Extract the [x, y] coordinate from the center of the cell holding the provided text.  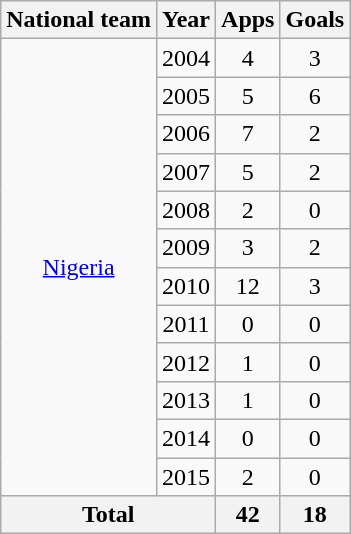
12 [248, 286]
2009 [186, 248]
2008 [186, 210]
7 [248, 134]
2005 [186, 96]
2012 [186, 362]
2010 [186, 286]
18 [315, 515]
2011 [186, 324]
Goals [315, 20]
Nigeria [79, 268]
Total [108, 515]
Year [186, 20]
6 [315, 96]
National team [79, 20]
2015 [186, 477]
Apps [248, 20]
2006 [186, 134]
2013 [186, 400]
2007 [186, 172]
42 [248, 515]
2004 [186, 58]
2014 [186, 438]
4 [248, 58]
